Scan for the cell matching the given text and deliver its [x, y] coordinate at center. 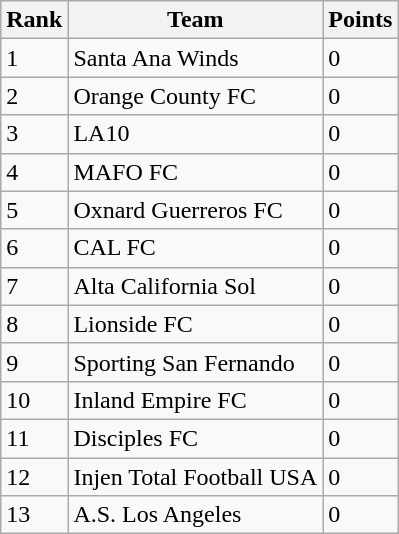
13 [34, 515]
Rank [34, 20]
Oxnard Guerreros FC [196, 210]
Injen Total Football USA [196, 477]
Sporting San Fernando [196, 362]
Team [196, 20]
Inland Empire FC [196, 400]
8 [34, 324]
MAFO FC [196, 172]
2 [34, 96]
4 [34, 172]
Disciples FC [196, 438]
1 [34, 58]
Alta California Sol [196, 286]
11 [34, 438]
CAL FC [196, 248]
12 [34, 477]
Orange County FC [196, 96]
Santa Ana Winds [196, 58]
7 [34, 286]
5 [34, 210]
6 [34, 248]
A.S. Los Angeles [196, 515]
Points [360, 20]
10 [34, 400]
Lionside FC [196, 324]
9 [34, 362]
3 [34, 134]
LA10 [196, 134]
